For the text-containing cell, return its midpoint in [x, y] coordinate format. 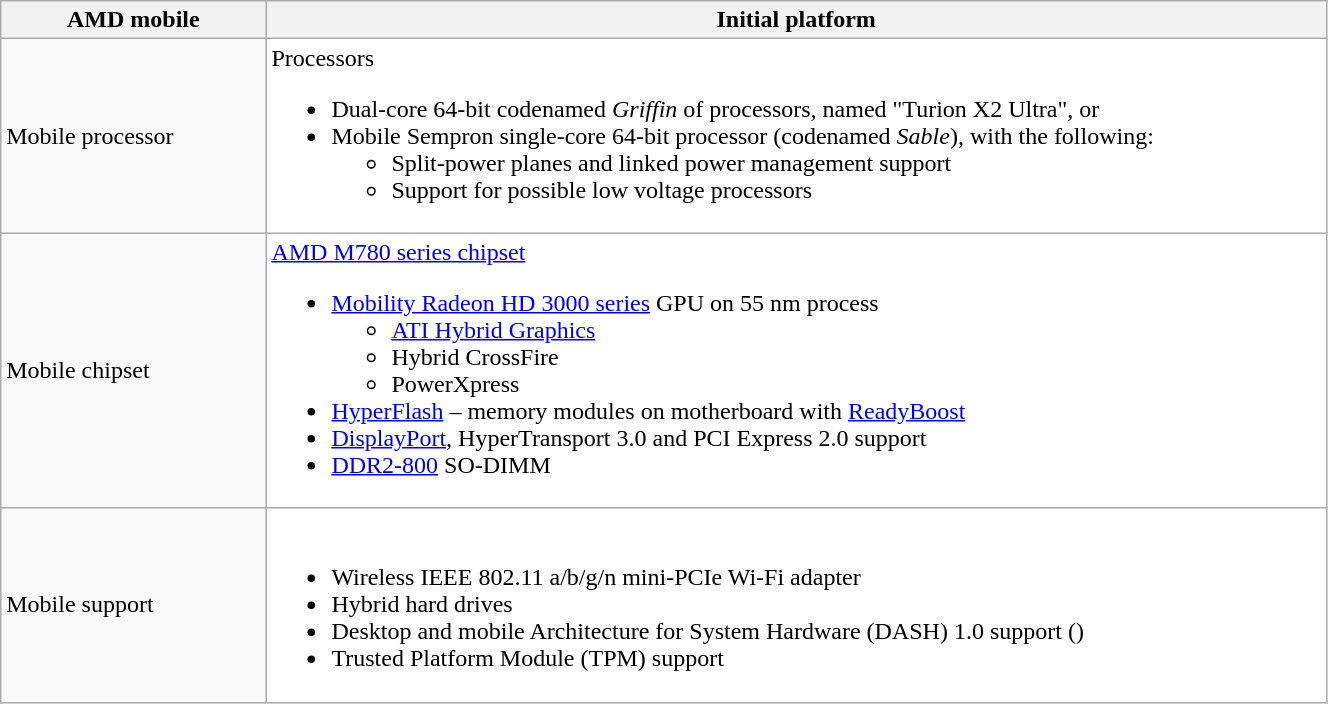
Mobile processor [134, 136]
Initial platform [796, 20]
AMD mobile [134, 20]
Mobile chipset [134, 370]
Mobile support [134, 605]
